Extract the (x, y) coordinate from the center of the cell holding the provided text.  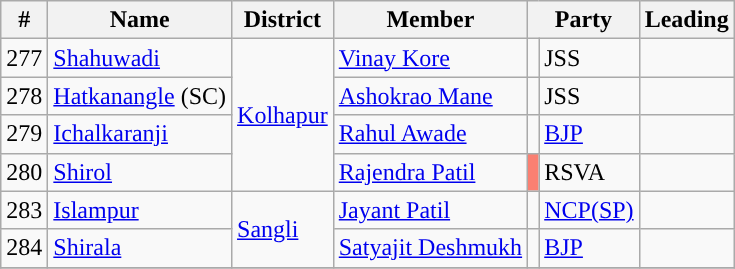
Shirol (140, 172)
Shirala (140, 248)
# (24, 20)
Satyajit Deshmukh (430, 248)
278 (24, 96)
Shahuwadi (140, 58)
Vinay Kore (430, 58)
Ichalkaranji (140, 134)
NCP(SP) (589, 210)
279 (24, 134)
Ashokrao Mane (430, 96)
Leading (686, 20)
283 (24, 210)
RSVA (589, 172)
District (283, 20)
Rajendra Patil (430, 172)
284 (24, 248)
Name (140, 20)
Member (430, 20)
Rahul Awade (430, 134)
Jayant Patil (430, 210)
280 (24, 172)
Party (584, 20)
Sangli (283, 229)
Hatkanangle (SC) (140, 96)
Kolhapur (283, 115)
277 (24, 58)
Islampur (140, 210)
